Determine the (x, y) coordinate at the center of the cell enclosing the given text.  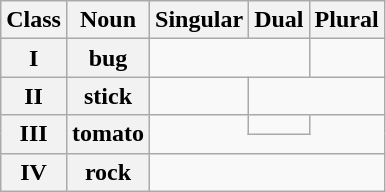
IV (34, 172)
Plural (346, 20)
Singular (200, 20)
stick (108, 96)
II (34, 96)
III (34, 134)
Dual (279, 20)
tomato (108, 134)
Class (34, 20)
bug (108, 58)
rock (108, 172)
Noun (108, 20)
I (34, 58)
